Identify which cell holds the provided text, then report its [X, Y] central coordinate. 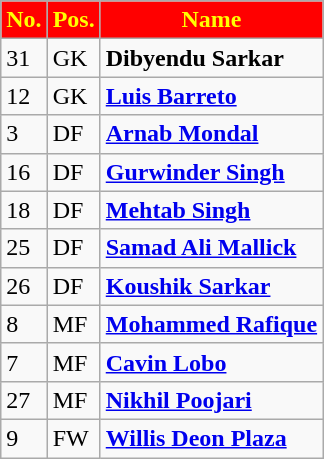
Arnab Mondal [211, 134]
9 [24, 438]
16 [24, 172]
26 [24, 286]
Mehtab Singh [211, 210]
Pos. [74, 20]
Mohammed Rafique [211, 324]
Cavin Lobo [211, 362]
Koushik Sarkar [211, 286]
31 [24, 58]
Dibyendu Sarkar [211, 58]
8 [24, 324]
18 [24, 210]
3 [24, 134]
Name [211, 20]
12 [24, 96]
FW [74, 438]
25 [24, 248]
27 [24, 400]
Gurwinder Singh [211, 172]
Nikhil Poojari [211, 400]
Luis Barreto [211, 96]
7 [24, 362]
Samad Ali Mallick [211, 248]
No. [24, 20]
Willis Deon Plaza [211, 438]
